Pinpoint the cell where the given text exists, returning its (X, Y) midpoint coordinate. 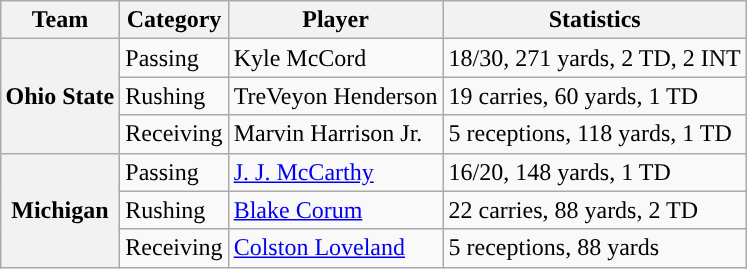
Colston Loveland (336, 248)
Player (336, 20)
Blake Corum (336, 210)
5 receptions, 118 yards, 1 TD (594, 134)
19 carries, 60 yards, 1 TD (594, 96)
Kyle McCord (336, 58)
22 carries, 88 yards, 2 TD (594, 210)
TreVeyon Henderson (336, 96)
Ohio State (60, 96)
18/30, 271 yards, 2 TD, 2 INT (594, 58)
Marvin Harrison Jr. (336, 134)
Team (60, 20)
J. J. McCarthy (336, 172)
5 receptions, 88 yards (594, 248)
Michigan (60, 210)
16/20, 148 yards, 1 TD (594, 172)
Category (174, 20)
Statistics (594, 20)
